Return [X, Y] of the center of cell containing provided text 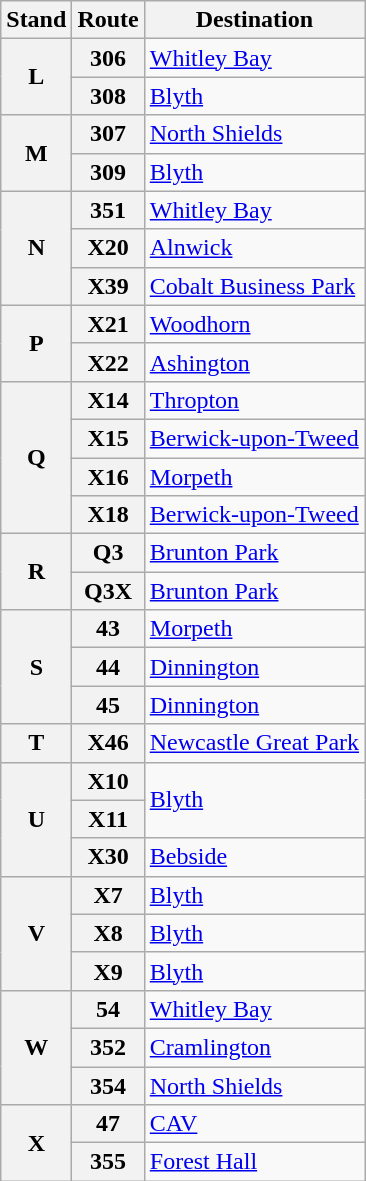
N [36, 248]
351 [108, 210]
U [36, 819]
355 [108, 1162]
309 [108, 172]
X39 [108, 286]
CAV [254, 1124]
Forest Hall [254, 1162]
44 [108, 667]
X [36, 1143]
54 [108, 1009]
X9 [108, 971]
X30 [108, 857]
Newcastle Great Park [254, 743]
X20 [108, 248]
Stand [36, 20]
Cramlington [254, 1047]
354 [108, 1085]
S [36, 667]
Route [108, 20]
308 [108, 96]
X11 [108, 819]
M [36, 153]
X7 [108, 895]
X15 [108, 438]
X14 [108, 400]
P [36, 343]
Destination [254, 20]
307 [108, 134]
Thropton [254, 400]
V [36, 933]
43 [108, 629]
Alnwick [254, 248]
X10 [108, 781]
Q [36, 457]
Bebside [254, 857]
Ashington [254, 362]
W [36, 1047]
45 [108, 705]
Q3X [108, 591]
L [36, 77]
306 [108, 58]
Woodhorn [254, 324]
X16 [108, 477]
Cobalt Business Park [254, 286]
X21 [108, 324]
352 [108, 1047]
X18 [108, 515]
T [36, 743]
Q3 [108, 553]
47 [108, 1124]
R [36, 572]
X8 [108, 933]
X22 [108, 362]
X46 [108, 743]
